Pinpoint the cell where the given text exists, returning its (x, y) midpoint coordinate. 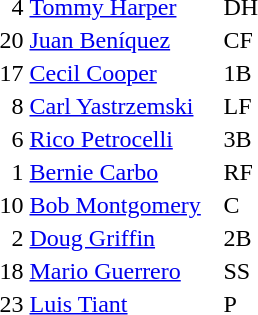
Mario Guerrero (124, 271)
Doug Griffin (124, 238)
Carl Yastrzemski (124, 106)
Cecil Cooper (124, 73)
Juan Beníquez (124, 40)
Bernie Carbo (124, 172)
Rico Petrocelli (124, 139)
Bob Montgomery (124, 205)
